Extract the (x, y) coordinate from the center of the cell holding the provided text.  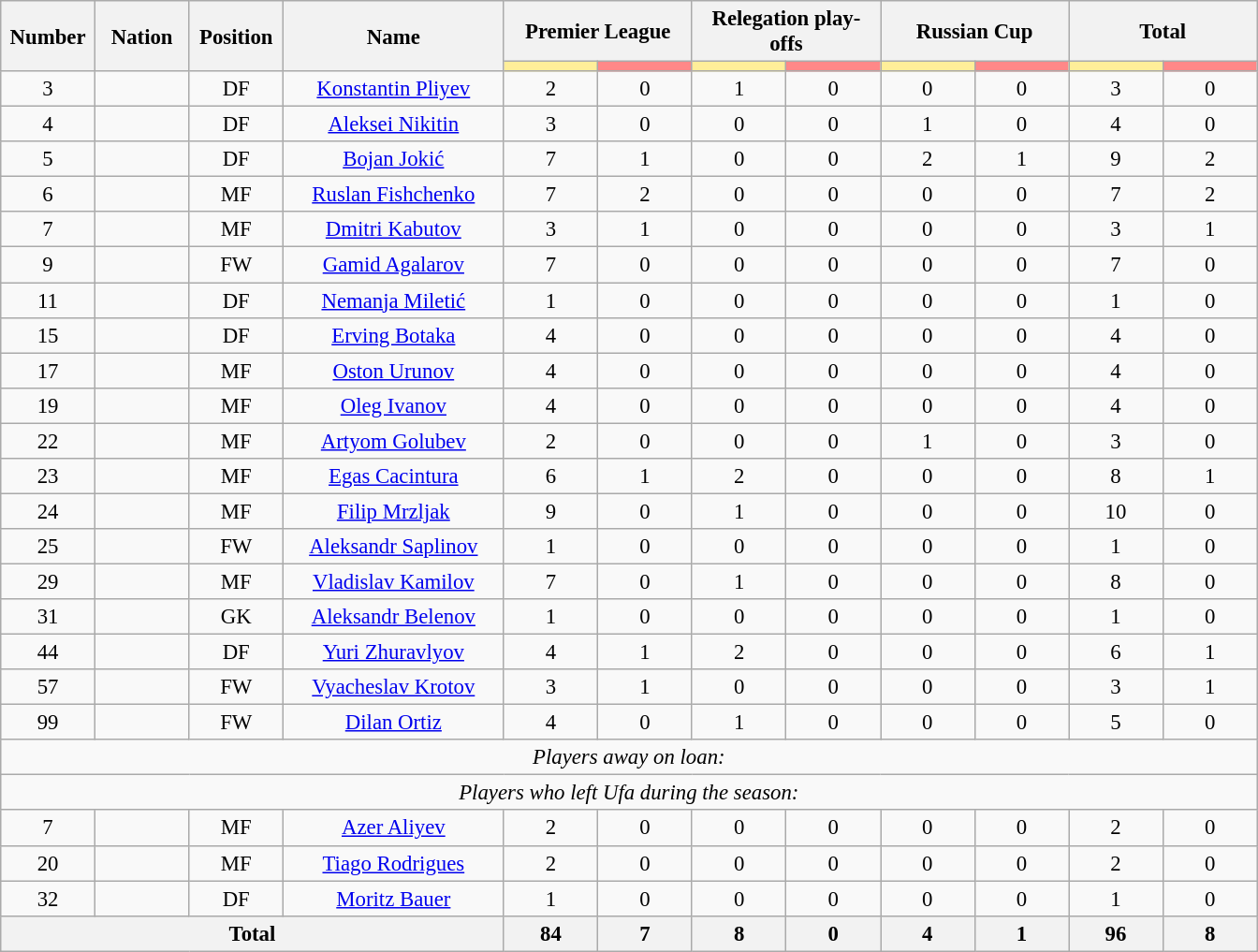
Aleksandr Saplinov (394, 547)
Russian Cup (973, 32)
10 (1116, 511)
Filip Mrzljak (394, 511)
22 (49, 441)
Azer Aliyev (394, 828)
Position (236, 36)
Oleg Ivanov (394, 405)
25 (49, 547)
Moritz Bauer (394, 899)
24 (49, 511)
Dmitri Kabutov (394, 229)
Number (49, 36)
Vyacheslav Krotov (394, 687)
Tiago Rodrigues (394, 863)
Yuri Zhuravlyov (394, 652)
29 (49, 581)
23 (49, 476)
Players away on loan: (629, 757)
99 (49, 723)
96 (1116, 933)
31 (49, 617)
32 (49, 899)
Oston Urunov (394, 371)
15 (49, 335)
Players who left Ufa during the season: (629, 793)
20 (49, 863)
Erving Botaka (394, 335)
57 (49, 687)
Egas Cacintura (394, 476)
Ruslan Fishchenko (394, 195)
Artyom Golubev (394, 441)
GK (236, 617)
44 (49, 652)
Gamid Agalarov (394, 265)
Vladislav Kamilov (394, 581)
Aleksandr Belenov (394, 617)
17 (49, 371)
Nemanja Miletić (394, 300)
Bojan Jokić (394, 159)
Dilan Ortiz (394, 723)
Relegation play-offs (786, 32)
84 (550, 933)
11 (49, 300)
Konstantin Pliyev (394, 89)
Premier League (597, 32)
19 (49, 405)
Aleksei Nikitin (394, 124)
Nation (142, 36)
Name (394, 36)
